Determine the [x, y] coordinate at the center of the cell enclosing the given text.  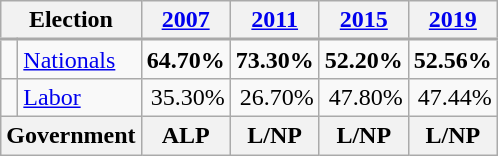
73.30% [274, 60]
52.20% [364, 60]
ALP [186, 135]
26.70% [274, 97]
2019 [452, 20]
64.70% [186, 60]
Labor [80, 97]
2011 [274, 20]
2007 [186, 20]
52.56% [452, 60]
Nationals [80, 60]
47.44% [452, 97]
47.80% [364, 97]
2015 [364, 20]
Government [71, 135]
35.30% [186, 97]
Election [71, 20]
